Return the [x, y] coordinate for the center point of the cell that contains the specified text.  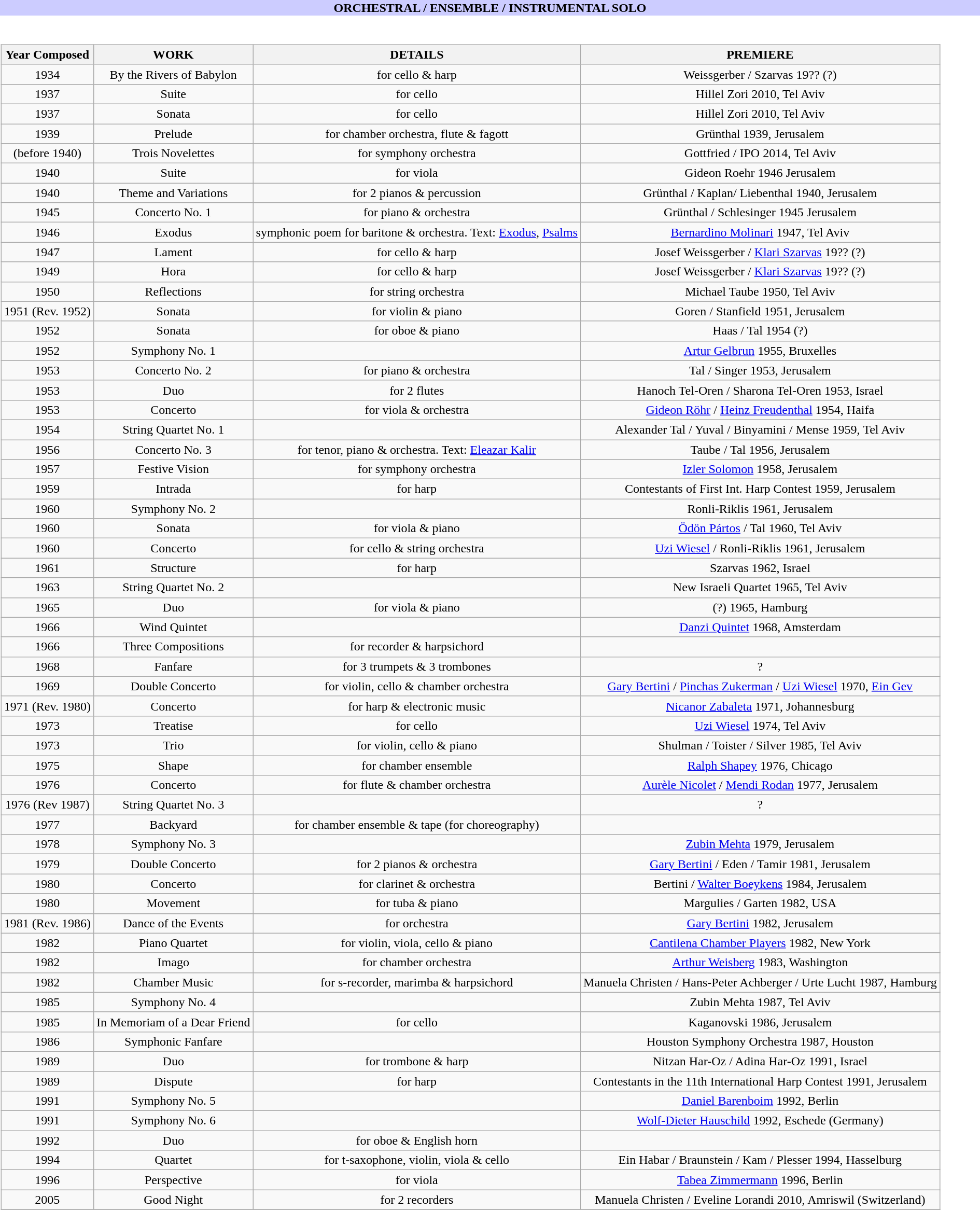
Concerto No. 2 [173, 370]
Nicanor Zabaleta 1971, Johannesburg [760, 706]
1956 [47, 450]
1977 [47, 825]
for chamber orchestra [417, 963]
for t-saxophone, violin, viola & cello [417, 1160]
Contestants of First Int. Harp Contest 1959, Jerusalem [760, 489]
1976 [47, 785]
Prelude [173, 133]
Backyard [173, 825]
Concerto No. 1 [173, 213]
Year Composed [47, 54]
1945 [47, 213]
Uzi Wiesel 1974, Tel Aviv [760, 726]
WORK [173, 54]
for 2 flutes [417, 390]
(?) 1965, Hamburg [760, 607]
Symphony No. 4 [173, 1002]
Concerto No. 3 [173, 450]
symphonic poem for baritone & orchestra. Text: Exodus, Psalms [417, 232]
Perspective [173, 1180]
Wind Quintet [173, 627]
for harp & electronic music [417, 706]
ORCHESTRAL / ENSEMBLE / INSTRUMENTAL SOLO [490, 8]
In Memoriam of a Dear Friend [173, 1022]
Goren / Stanfield 1951, Jerusalem [760, 311]
Manuela Christen / Hans-Peter Achberger / Urte Lucht 1987, Hamburg [760, 982]
Lament [173, 252]
Fanfare [173, 666]
Gottfried / IPO 2014, Tel Aviv [760, 154]
(before 1940) [47, 154]
for oboe & English horn [417, 1141]
for viola & orchestra [417, 410]
1946 [47, 232]
Zubin Mehta 1979, Jerusalem [760, 844]
Grünthal 1939, Jerusalem [760, 133]
Exodus [173, 232]
Contestants in the 11th International Harp Contest 1991, Jerusalem [760, 1081]
for 2 recorders [417, 1200]
DETAILS [417, 54]
Houston Symphony Orchestra 1987, Houston [760, 1041]
1976 (Rev 1987) [47, 805]
Artur Gelbrun 1955, Bruxelles [760, 351]
String Quartet No. 1 [173, 429]
for violin, cello & chamber orchestra [417, 686]
Zubin Mehta 1987, Tel Aviv [760, 1002]
Tabea Zimmermann 1996, Berlin [760, 1180]
Szarvas 1962, Israel [760, 568]
Weissgerber / Szarvas 19?? (?) [760, 74]
Bertini / Walter Boeykens 1984, Jerusalem [760, 884]
2005 [47, 1200]
String Quartet No. 2 [173, 588]
Aurèle Nicolet / Mendi Rodan 1977, Jerusalem [760, 785]
Chamber Music [173, 982]
1959 [47, 489]
for orchestra [417, 923]
Symphonic Fanfare [173, 1041]
Gary Bertini / Eden / Tamir 1981, Jerusalem [760, 864]
Ronli-Riklis 1961, Jerusalem [760, 509]
Cantilena Chamber Players 1982, New York [760, 943]
1996 [47, 1180]
Danzi Quintet 1968, Amsterdam [760, 627]
Symphony No. 3 [173, 844]
for trombone & harp [417, 1061]
Arthur Weisberg 1983, Washington [760, 963]
Izler Solomon 1958, Jerusalem [760, 469]
1979 [47, 864]
Hanoch Tel-Oren / Sharona Tel-Oren 1953, Israel [760, 390]
for chamber ensemble & tape (for choreography) [417, 825]
Kaganovski 1986, Jerusalem [760, 1022]
Wolf-Dieter Hauschild 1992, Eschede (Germany) [760, 1121]
for tenor, piano & orchestra. Text: Eleazar Kalir [417, 450]
Trois Novelettes [173, 154]
Symphony No. 2 [173, 509]
1934 [47, 74]
1981 (Rev. 1986) [47, 923]
Reflections [173, 291]
Nitzan Har-Oz / Adina Har-Oz 1991, Israel [760, 1061]
Structure [173, 568]
Gary Bertini / Pinchas Zukerman / Uzi Wiesel 1970, Ein Gev [760, 686]
New Israeli Quartet 1965, Tel Aviv [760, 588]
Shape [173, 765]
Hora [173, 272]
for recorder & harpsichord [417, 647]
Dispute [173, 1081]
1950 [47, 291]
1978 [47, 844]
Festive Vision [173, 469]
Daniel Barenboim 1992, Berlin [760, 1101]
1961 [47, 568]
Good Night [173, 1200]
Quartet [173, 1160]
for tuba & piano [417, 903]
Symphony No. 5 [173, 1101]
1954 [47, 429]
Intrada [173, 489]
Tal / Singer 1953, Jerusalem [760, 370]
Bernardino Molinari 1947, Tel Aviv [760, 232]
By the Rivers of Babylon [173, 74]
for flute & chamber orchestra [417, 785]
Ralph Shapey 1976, Chicago [760, 765]
Imago [173, 963]
for string orchestra [417, 291]
Treatise [173, 726]
Ödön Pártos / Tal 1960, Tel Aviv [760, 528]
Haas / Tal 1954 (?) [760, 331]
1957 [47, 469]
1971 (Rev. 1980) [47, 706]
for s-recorder, marimba & harpsichord [417, 982]
Symphony No. 6 [173, 1121]
1975 [47, 765]
1994 [47, 1160]
for 3 trumpets & 3 trombones [417, 666]
Uzi Wiesel / Ronli-Riklis 1961, Jerusalem [760, 548]
1968 [47, 666]
Symphony No. 1 [173, 351]
Dance of the Events [173, 923]
for violin, viola, cello & piano [417, 943]
for 2 pianos & orchestra [417, 864]
for oboe & piano [417, 331]
Taube / Tal 1956, Jerusalem [760, 450]
1986 [47, 1041]
String Quartet No. 3 [173, 805]
1963 [47, 588]
for cello & string orchestra [417, 548]
Theme and Variations [173, 193]
Gideon Roehr 1946 Jerusalem [760, 173]
PREMIERE [760, 54]
Gideon Röhr / Heinz Freudenthal 1954, Haifa [760, 410]
for chamber orchestra, flute & fagott [417, 133]
Manuela Christen / Eveline Lorandi 2010, Amriswil (Switzerland) [760, 1200]
Shulman / Toister / Silver 1985, Tel Aviv [760, 745]
for 2 pianos & percussion [417, 193]
1947 [47, 252]
for violin & piano [417, 311]
1951 (Rev. 1952) [47, 311]
1992 [47, 1141]
Grünthal / Kaplan/ Liebenthal 1940, Jerusalem [760, 193]
Movement [173, 903]
Gary Bertini 1982, Jerusalem [760, 923]
Michael Taube 1950, Tel Aviv [760, 291]
for clarinet & orchestra [417, 884]
1949 [47, 272]
Ein Habar / Braunstein / Kam / Plesser 1994, Hasselburg [760, 1160]
Margulies / Garten 1982, USA [760, 903]
Grünthal / Schlesinger 1945 Jerusalem [760, 213]
1969 [47, 686]
1965 [47, 607]
1939 [47, 133]
Piano Quartet [173, 943]
Alexander Tal / Yuval / Binyamini / Mense 1959, Tel Aviv [760, 429]
Trio [173, 745]
Three Compositions [173, 647]
for chamber ensemble [417, 765]
for violin, cello & piano [417, 745]
